Pinpoint the cell where the given text exists, returning its [x, y] midpoint coordinate. 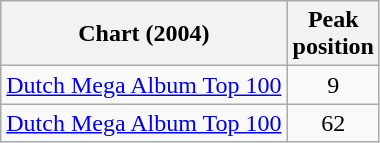
62 [333, 123]
Chart (2004) [144, 34]
9 [333, 85]
Peakposition [333, 34]
